Detect which cell encompasses the target text, then output its (X, Y) center coordinate. 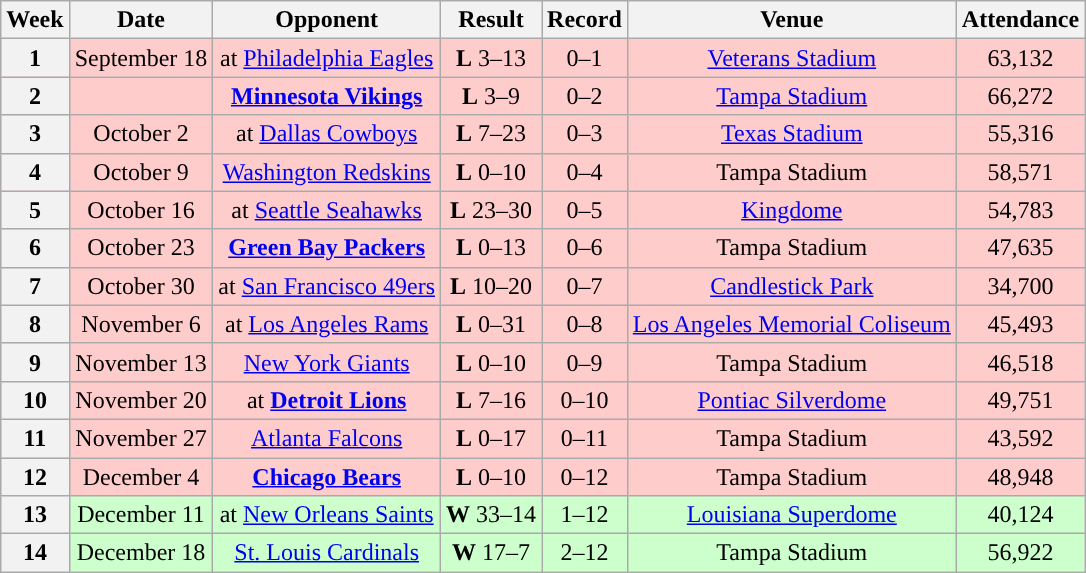
0–4 (585, 172)
Result (492, 20)
November 27 (141, 438)
at Dallas Cowboys (327, 134)
1 (35, 58)
Atlanta Falcons (327, 438)
11 (35, 438)
L 3–9 (492, 96)
12 (35, 477)
34,700 (1020, 286)
Kingdome (792, 210)
43,592 (1020, 438)
54,783 (1020, 210)
56,922 (1020, 553)
Attendance (1020, 20)
L 0–13 (492, 248)
46,518 (1020, 362)
L 0–17 (492, 438)
Venue (792, 20)
October 30 (141, 286)
66,272 (1020, 96)
November 13 (141, 362)
Chicago Bears (327, 477)
58,571 (1020, 172)
at New Orleans Saints (327, 515)
Louisiana Superdome (792, 515)
49,751 (1020, 400)
November 6 (141, 324)
47,635 (1020, 248)
0–11 (585, 438)
63,132 (1020, 58)
L 0–31 (492, 324)
14 (35, 553)
November 20 (141, 400)
0–7 (585, 286)
December 11 (141, 515)
9 (35, 362)
Week (35, 20)
L 23–30 (492, 210)
New York Giants (327, 362)
0–8 (585, 324)
Minnesota Vikings (327, 96)
1–12 (585, 515)
L 7–23 (492, 134)
55,316 (1020, 134)
0–9 (585, 362)
Washington Redskins (327, 172)
Pontiac Silverdome (792, 400)
at Detroit Lions (327, 400)
W 17–7 (492, 553)
3 (35, 134)
2 (35, 96)
4 (35, 172)
Opponent (327, 20)
September 18 (141, 58)
October 16 (141, 210)
6 (35, 248)
45,493 (1020, 324)
at San Francisco 49ers (327, 286)
5 (35, 210)
8 (35, 324)
40,124 (1020, 515)
2–12 (585, 553)
at Los Angeles Rams (327, 324)
October 2 (141, 134)
L 7–16 (492, 400)
0–1 (585, 58)
48,948 (1020, 477)
0–10 (585, 400)
December 18 (141, 553)
13 (35, 515)
Green Bay Packers (327, 248)
L 10–20 (492, 286)
at Philadelphia Eagles (327, 58)
0–6 (585, 248)
0–5 (585, 210)
at Seattle Seahawks (327, 210)
7 (35, 286)
Record (585, 20)
Date (141, 20)
Los Angeles Memorial Coliseum (792, 324)
10 (35, 400)
0–3 (585, 134)
W 33–14 (492, 515)
Veterans Stadium (792, 58)
0–2 (585, 96)
December 4 (141, 477)
Texas Stadium (792, 134)
St. Louis Cardinals (327, 553)
October 9 (141, 172)
L 3–13 (492, 58)
0–12 (585, 477)
Candlestick Park (792, 286)
October 23 (141, 248)
